Determine the (X, Y) coordinate at the center of the cell enclosing the given text.  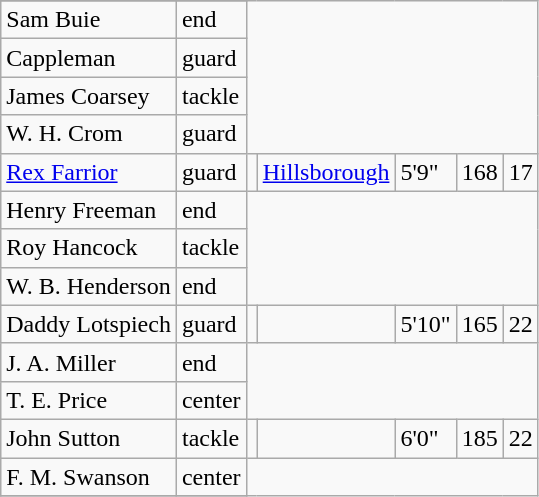
6'0" (426, 438)
5'10" (426, 324)
W. B. Henderson (89, 286)
James Coarsey (89, 96)
Daddy Lotspiech (89, 324)
165 (480, 324)
17 (520, 172)
Hillsborough (326, 172)
185 (480, 438)
Rex Farrior (89, 172)
T. E. Price (89, 400)
5'9" (426, 172)
Cappleman (89, 58)
J. A. Miller (89, 362)
Henry Freeman (89, 210)
F. M. Swanson (89, 477)
168 (480, 172)
W. H. Crom (89, 134)
Roy Hancock (89, 248)
Sam Buie (89, 20)
John Sutton (89, 438)
